Identify which cell holds the provided text, then report its (X, Y) central coordinate. 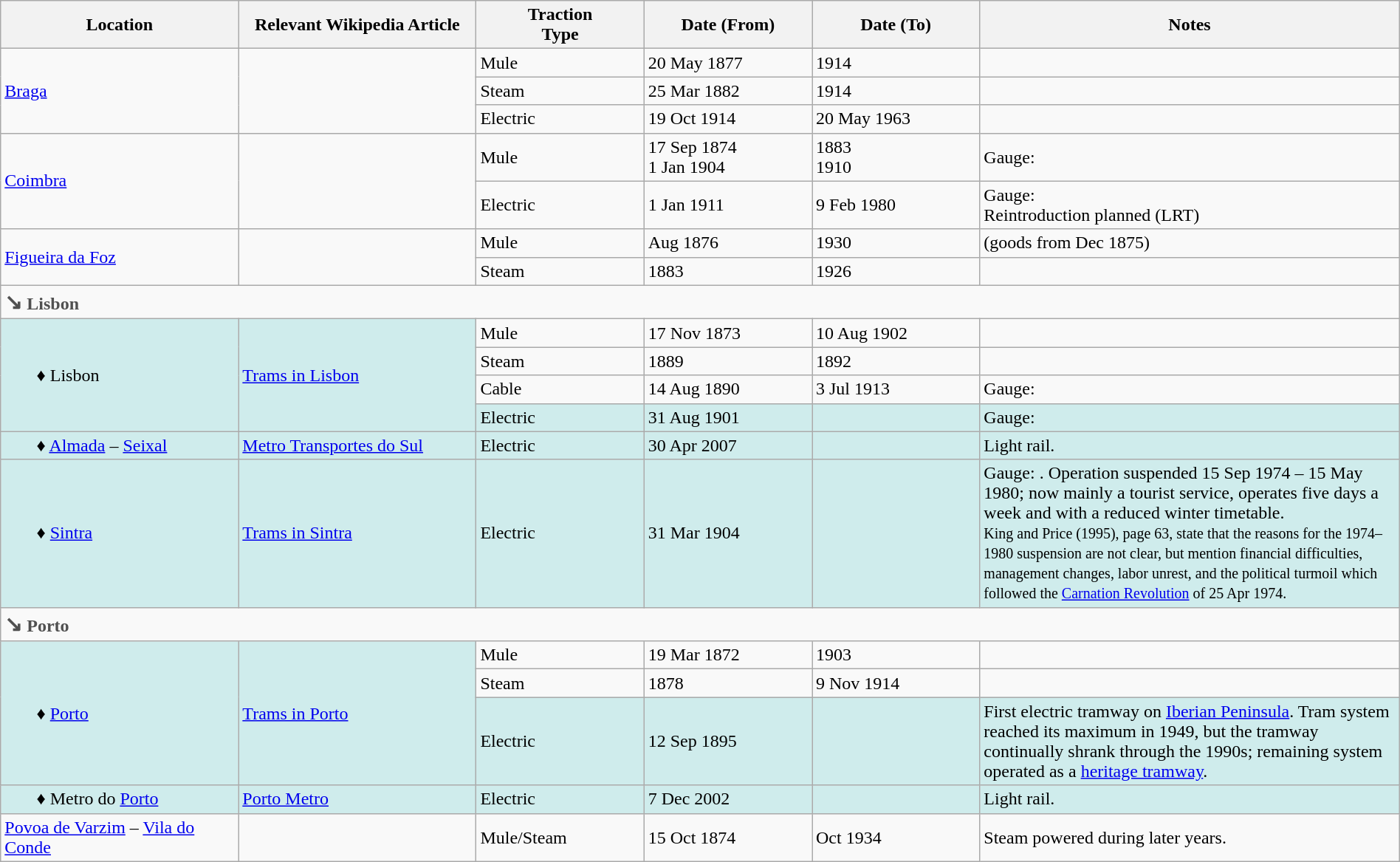
Braga (120, 91)
20 May 1877 (728, 63)
31 Aug 1901 (728, 417)
Trams in Sintra (357, 533)
1 Jan 1911 (728, 205)
1926 (896, 271)
17 Nov 1873 (728, 333)
Porto Metro (357, 799)
9 Feb 1980 (896, 205)
1878 (728, 683)
1889 (728, 361)
↘ Lisbon (700, 302)
18831910 (896, 157)
♦ Sintra (120, 533)
Date (To) (896, 25)
Povoa de Varzim – Vila do Conde (120, 838)
3 Jul 1913 (896, 389)
1892 (896, 361)
TractionType (560, 25)
17 Sep 18741 Jan 1904 (728, 157)
9 Nov 1914 (896, 683)
7 Dec 2002 (728, 799)
♦ Almada – Seixal (120, 445)
19 Mar 1872 (728, 655)
Figueira da Foz (120, 257)
Relevant Wikipedia Article (357, 25)
10 Aug 1902 (896, 333)
14 Aug 1890 (728, 389)
19 Oct 1914 (728, 119)
31 Mar 1904 (728, 533)
25 Mar 1882 (728, 91)
Oct 1934 (896, 838)
Metro Transportes do Sul (357, 445)
Location (120, 25)
Gauge: Reintroduction planned (LRT) (1190, 205)
15 Oct 1874 (728, 838)
30 Apr 2007 (728, 445)
♦ Lisbon (120, 375)
♦ Porto (120, 714)
Steam powered during later years. (1190, 838)
12 Sep 1895 (728, 742)
1883 (728, 271)
Date (From) (728, 25)
20 May 1963 (896, 119)
Cable (560, 389)
1930 (896, 243)
Trams in Lisbon (357, 375)
Coimbra (120, 181)
(goods from Dec 1875) (1190, 243)
1903 (896, 655)
Notes (1190, 25)
↘ Porto (700, 624)
Aug 1876 (728, 243)
♦ Metro do Porto (120, 799)
Mule/Steam (560, 838)
Trams in Porto (357, 714)
